Return (x, y) of the center of cell containing provided text 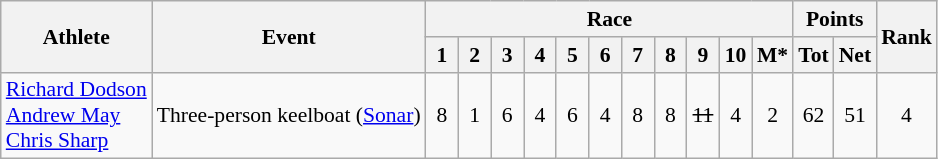
Event (289, 36)
5 (572, 55)
3 (508, 55)
Rank (906, 36)
M* (772, 55)
Tot (814, 55)
11 (704, 116)
Three-person keelboat (Sonar) (289, 116)
Richard DodsonAndrew MayChris Sharp (76, 116)
Athlete (76, 36)
51 (855, 116)
10 (736, 55)
Net (855, 55)
Race (610, 19)
9 (704, 55)
Points (834, 19)
7 (638, 55)
62 (814, 116)
